For the text-containing cell, return its midpoint in (X, Y) coordinate format. 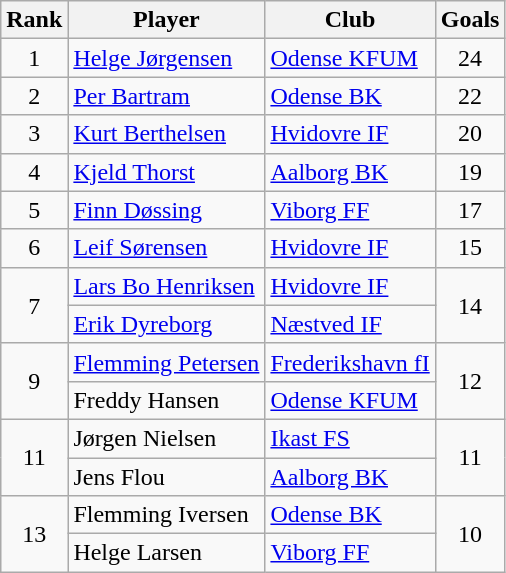
15 (470, 248)
Player (166, 20)
4 (34, 172)
5 (34, 210)
24 (470, 58)
Frederikshavn fI (350, 362)
Per Bartram (166, 96)
20 (470, 134)
Lars Bo Henriksen (166, 286)
Jens Flou (166, 477)
14 (470, 305)
Kjeld Thorst (166, 172)
Flemming Iversen (166, 515)
Goals (470, 20)
Ikast FS (350, 438)
Jørgen Nielsen (166, 438)
Flemming Petersen (166, 362)
Freddy Hansen (166, 400)
Rank (34, 20)
Kurt Berthelsen (166, 134)
6 (34, 248)
2 (34, 96)
Helge Jørgensen (166, 58)
3 (34, 134)
Helge Larsen (166, 553)
12 (470, 381)
10 (470, 534)
1 (34, 58)
Leif Sørensen (166, 248)
22 (470, 96)
19 (470, 172)
Club (350, 20)
17 (470, 210)
Næstved IF (350, 324)
7 (34, 305)
9 (34, 381)
Erik Dyreborg (166, 324)
13 (34, 534)
Finn Døssing (166, 210)
